Output the (x, y) coordinate of the center of the cell containing the given text.  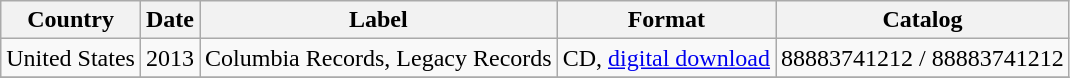
Date (170, 20)
88883741212 / 88883741212 (923, 58)
Columbia Records, Legacy Records (379, 58)
United States (71, 58)
Format (666, 20)
Country (71, 20)
2013 (170, 58)
Label (379, 20)
Catalog (923, 20)
CD, digital download (666, 58)
